For the text-containing cell, return its midpoint in (X, Y) coordinate format. 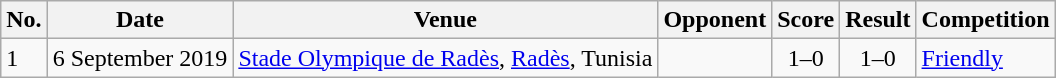
Venue (446, 20)
Friendly (986, 58)
No. (24, 20)
Result (878, 20)
Date (140, 20)
Score (806, 20)
Opponent (715, 20)
Stade Olympique de Radès, Radès, Tunisia (446, 58)
6 September 2019 (140, 58)
Competition (986, 20)
1 (24, 58)
